For the text-containing cell, return its midpoint in (x, y) coordinate format. 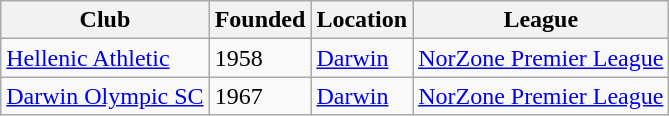
1958 (260, 58)
Hellenic Athletic (105, 58)
Darwin Olympic SC (105, 96)
League (541, 20)
Founded (260, 20)
Club (105, 20)
Location (362, 20)
1967 (260, 96)
